From the cell containing the given text, extract its center point as (X, Y) coordinate. 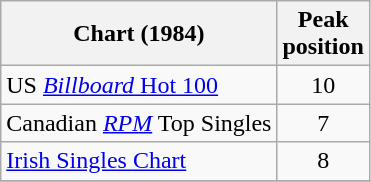
Peakposition (323, 34)
7 (323, 123)
Canadian RPM Top Singles (139, 123)
8 (323, 161)
Irish Singles Chart (139, 161)
Chart (1984) (139, 34)
US Billboard Hot 100 (139, 85)
10 (323, 85)
